Scan for the cell matching the given text and deliver its [X, Y] coordinate at center. 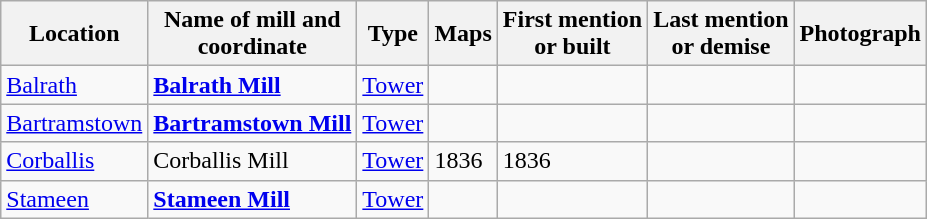
Location [74, 34]
Corballis [74, 161]
Stameen Mill [252, 199]
Type [393, 34]
Bartramstown [74, 123]
Stameen [74, 199]
Last mention or demise [721, 34]
Photograph [860, 34]
First mentionor built [572, 34]
Bartramstown Mill [252, 123]
Corballis Mill [252, 161]
Balrath Mill [252, 85]
Balrath [74, 85]
Maps [463, 34]
Name of mill andcoordinate [252, 34]
